Search for the cell housing the specified text and yield its [X, Y] center coordinate. 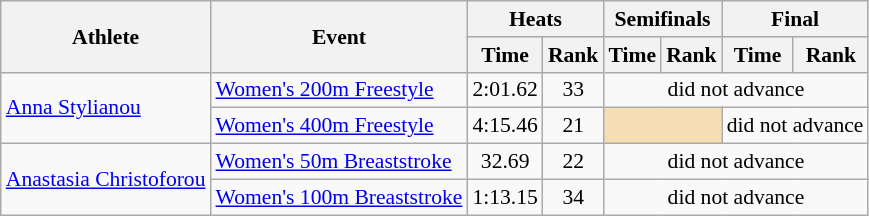
1:13.15 [504, 197]
4:15.46 [504, 126]
Women's 200m Freestyle [340, 90]
33 [574, 90]
Women's 50m Breaststroke [340, 162]
32.69 [504, 162]
Athlete [106, 36]
21 [574, 126]
Event [340, 36]
Anna Stylianou [106, 108]
2:01.62 [504, 90]
Women's 400m Freestyle [340, 126]
Semifinals [662, 19]
34 [574, 197]
Final [796, 19]
Heats [535, 19]
Anastasia Christoforou [106, 180]
Women's 100m Breaststroke [340, 197]
22 [574, 162]
